Provide the (x, y) coordinate of the cell's center where the given text is located.  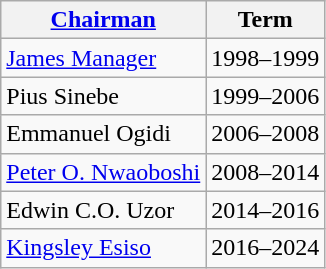
Kingsley Esiso (104, 248)
Pius Sinebe (104, 96)
2008–2014 (266, 172)
1998–1999 (266, 58)
Edwin C.O. Uzor (104, 210)
James Manager (104, 58)
Chairman (104, 20)
Emmanuel Ogidi (104, 134)
2006–2008 (266, 134)
2014–2016 (266, 210)
1999–2006 (266, 96)
Term (266, 20)
2016–2024 (266, 248)
Peter O. Nwaoboshi (104, 172)
